Detect which cell encompasses the target text, then output its (x, y) center coordinate. 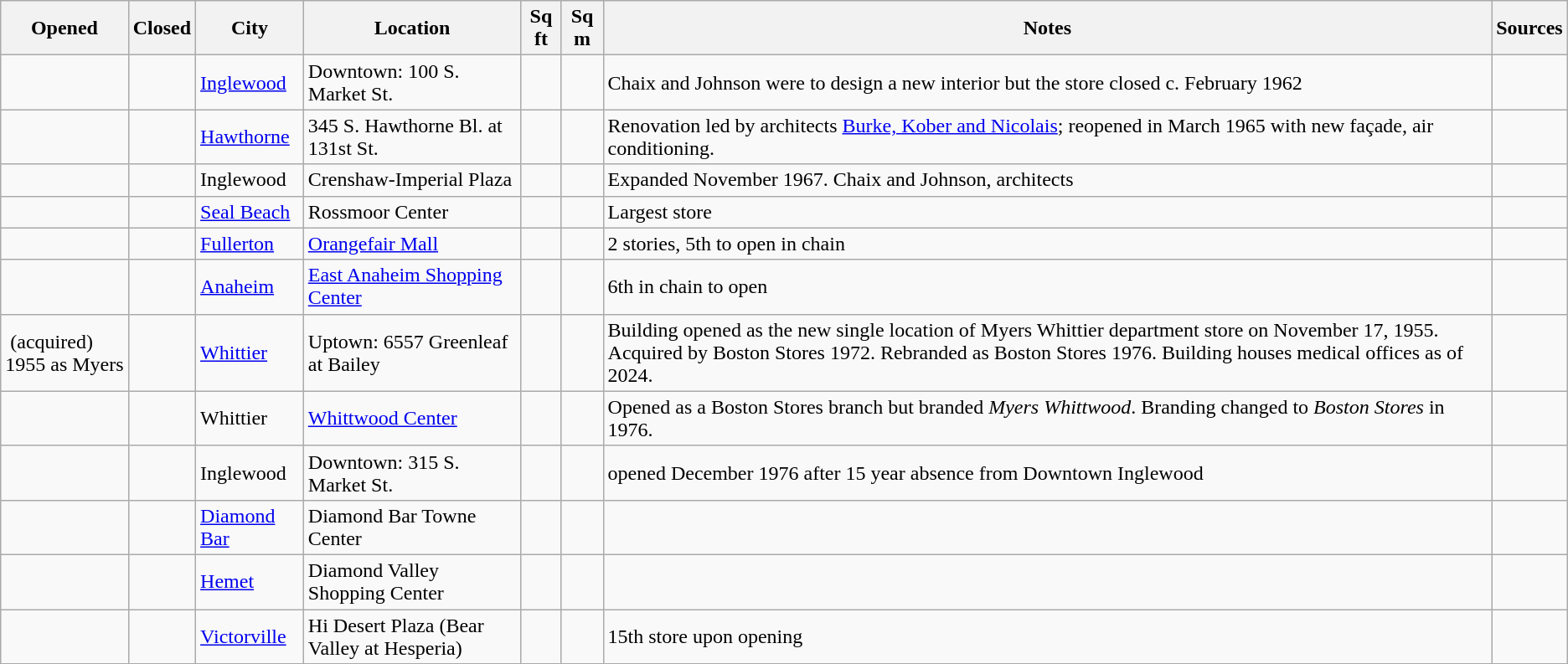
2 stories, 5th to open in chain (1047, 244)
Rossmoor Center (412, 212)
Fullerton (250, 244)
Notes (1047, 28)
Renovation led by architects Burke, Kober and Nicolais; reopened in March 1965 with new façade, air conditioning. (1047, 137)
Downtown: 315 S. Market St. (412, 472)
Largest store (1047, 212)
Downtown: 100 S. Market St. (412, 82)
Closed (162, 28)
Diamond Valley Shopping Center (412, 581)
Sq m (582, 28)
Hawthorne (250, 137)
Sources (1529, 28)
Diamond Bar Towne Center (412, 528)
15th store upon opening (1047, 636)
Orangefair Mall (412, 244)
Location (412, 28)
Hi Desert Plaza (Bear Valley at Hesperia) (412, 636)
(acquired)1955 as Myers (64, 353)
Hemet (250, 581)
Whittwood Center (412, 419)
Seal Beach (250, 212)
City (250, 28)
East Anaheim Shopping Center (412, 286)
Victorville (250, 636)
Sq ft (541, 28)
Opened (64, 28)
Opened as a Boston Stores branch but branded Myers Whittwood. Branding changed to Boston Stores in 1976. (1047, 419)
opened December 1976 after 15 year absence from Downtown Inglewood (1047, 472)
Uptown: 6557 Greenleaf at Bailey (412, 353)
Anaheim (250, 286)
6th in chain to open (1047, 286)
Crenshaw-Imperial Plaza (412, 180)
Expanded November 1967. Chaix and Johnson, architects (1047, 180)
Diamond Bar (250, 528)
Chaix and Johnson were to design a new interior but the store closed c. February 1962 (1047, 82)
345 S. Hawthorne Bl. at 131st St. (412, 137)
